Identify which cell holds the provided text, then report its [x, y] central coordinate. 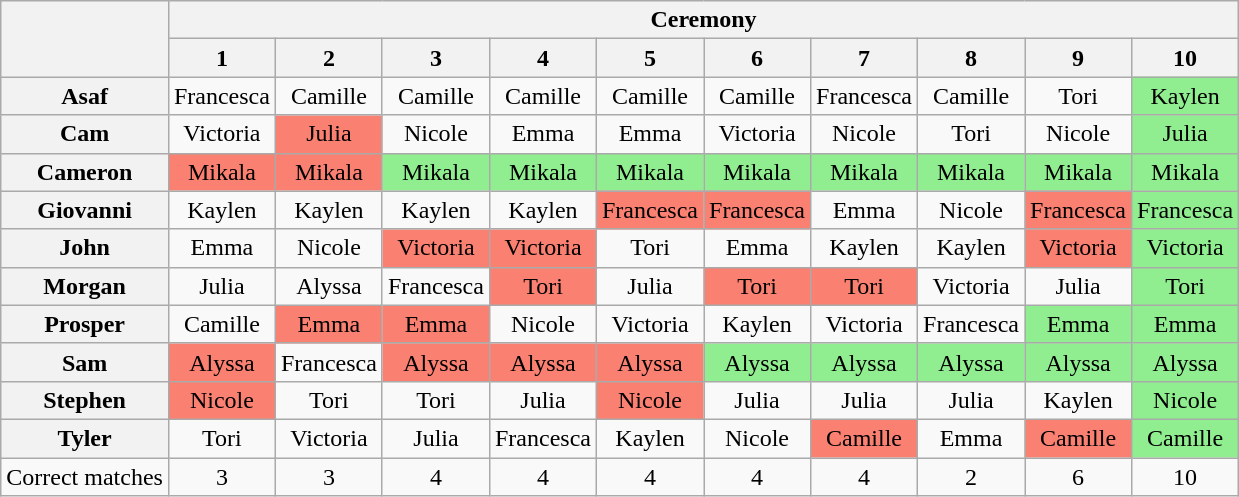
1 [222, 58]
Sam [85, 362]
Cam [85, 134]
Morgan [85, 286]
John [85, 248]
Tyler [85, 438]
Giovanni [85, 210]
Stephen [85, 400]
Cameron [85, 172]
Asaf [85, 96]
Prosper [85, 324]
Correct matches [85, 477]
8 [972, 58]
Ceremony [703, 20]
9 [1078, 58]
5 [650, 58]
7 [864, 58]
